Pinpoint the cell where the given text exists, returning its [X, Y] midpoint coordinate. 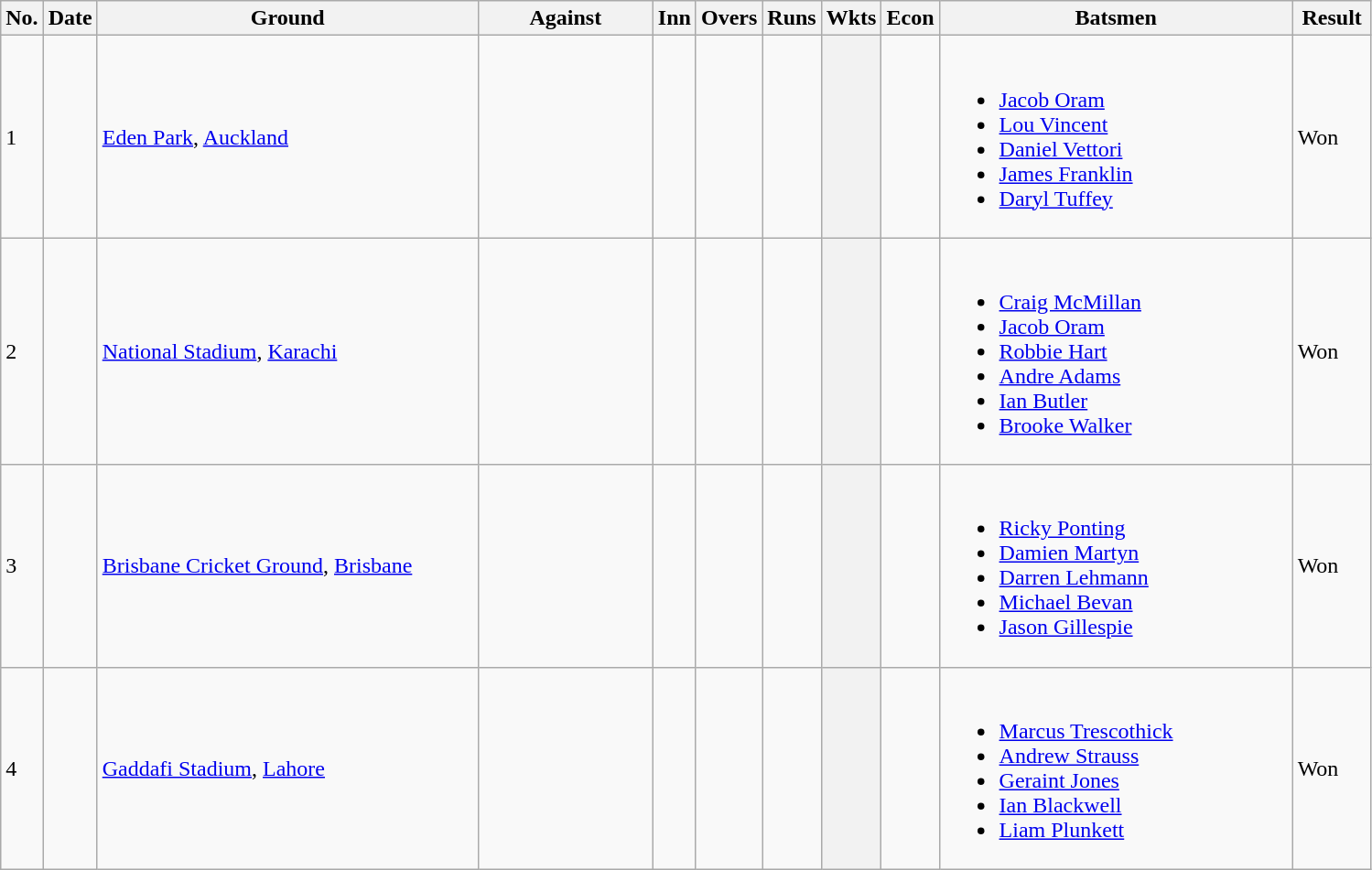
Overs [729, 18]
Eden Park, Auckland [287, 137]
Wkts [851, 18]
No. [22, 18]
Inn [674, 18]
2 [22, 351]
Result [1332, 18]
Econ [910, 18]
Craig McMillanJacob OramRobbie HartAndre AdamsIan ButlerBrooke Walker [1116, 351]
Runs [792, 18]
4 [22, 768]
Brisbane Cricket Ground, Brisbane [287, 565]
Marcus TrescothickAndrew StraussGeraint JonesIan BlackwellLiam Plunkett [1116, 768]
Ground [287, 18]
Date [70, 18]
1 [22, 137]
Batsmen [1116, 18]
Against [566, 18]
Ricky PontingDamien MartynDarren LehmannMichael BevanJason Gillespie [1116, 565]
Gaddafi Stadium, Lahore [287, 768]
National Stadium, Karachi [287, 351]
3 [22, 565]
Jacob OramLou VincentDaniel VettoriJames FranklinDaryl Tuffey [1116, 137]
